For the text-containing cell, return its midpoint in (X, Y) coordinate format. 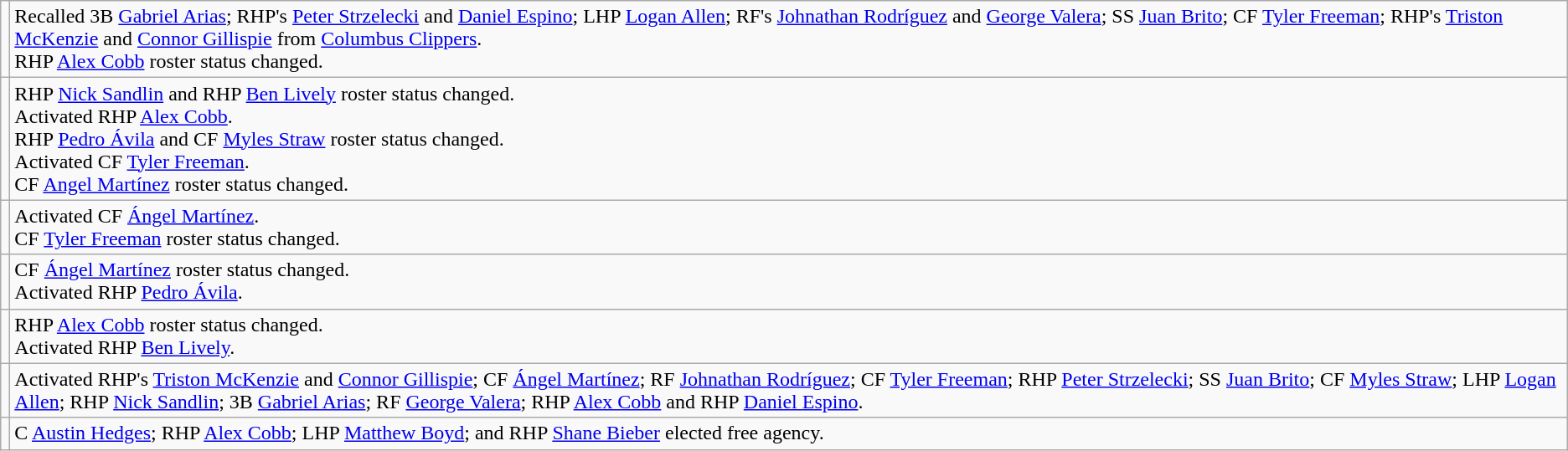
Activated CF Ángel Martínez.CF Tyler Freeman roster status changed. (789, 228)
C Austin Hedges; RHP Alex Cobb; LHP Matthew Boyd; and RHP Shane Bieber elected free agency. (789, 433)
RHP Alex Cobb roster status changed.Activated RHP Ben Lively. (789, 336)
CF Ángel Martínez roster status changed.Activated RHP Pedro Ávila. (789, 281)
